From the cell containing the given text, extract its center point as (X, Y) coordinate. 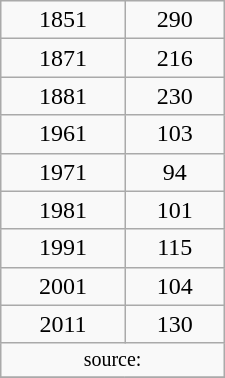
1991 (63, 248)
1881 (63, 96)
230 (174, 96)
1971 (63, 172)
2001 (63, 286)
1871 (63, 58)
103 (174, 134)
104 (174, 286)
115 (174, 248)
130 (174, 324)
290 (174, 20)
1961 (63, 134)
101 (174, 210)
216 (174, 58)
1981 (63, 210)
2011 (63, 324)
94 (174, 172)
source: (113, 360)
1851 (63, 20)
